Search for the cell housing the specified text and yield its [x, y] center coordinate. 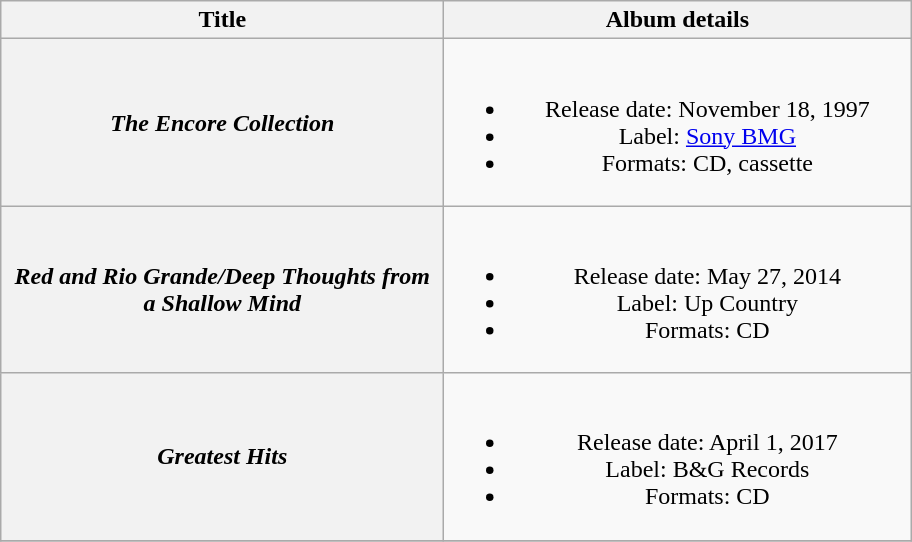
Release date: November 18, 1997Label: Sony BMGFormats: CD, cassette [678, 122]
Release date: May 27, 2014Label: Up CountryFormats: CD [678, 290]
Album details [678, 20]
The Encore Collection [222, 122]
Release date: April 1, 2017Label: B&G RecordsFormats: CD [678, 456]
Red and Rio Grande/Deep Thoughts from a Shallow Mind [222, 290]
Title [222, 20]
Greatest Hits [222, 456]
